Determine the (X, Y) coordinate at the center of the cell enclosing the given text.  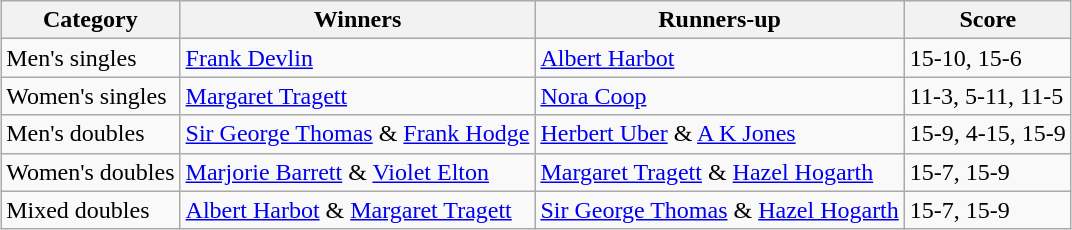
15-9, 4-15, 15-9 (988, 134)
Albert Harbot & Margaret Tragett (358, 210)
Score (988, 20)
11-3, 5-11, 11-5 (988, 96)
Men's singles (90, 58)
Marjorie Barrett & Violet Elton (358, 172)
Women's singles (90, 96)
Men's doubles (90, 134)
Runners-up (720, 20)
Category (90, 20)
Nora Coop (720, 96)
Sir George Thomas & Frank Hodge (358, 134)
Frank Devlin (358, 58)
Sir George Thomas & Hazel Hogarth (720, 210)
15-10, 15-6 (988, 58)
Margaret Tragett (358, 96)
Margaret Tragett & Hazel Hogarth (720, 172)
Winners (358, 20)
Albert Harbot (720, 58)
Herbert Uber & A K Jones (720, 134)
Women's doubles (90, 172)
Mixed doubles (90, 210)
